Detect which cell encompasses the target text, then output its (X, Y) center coordinate. 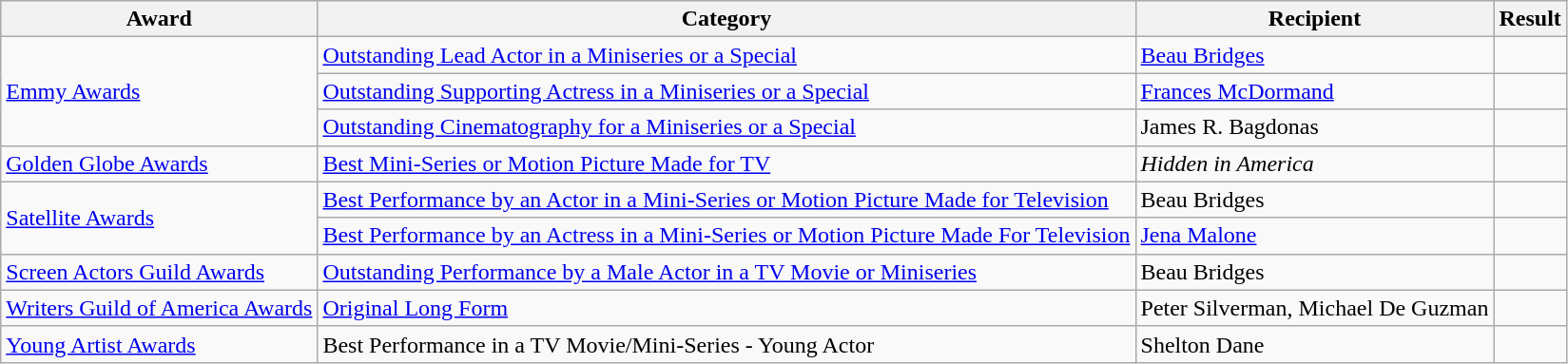
Peter Silverman, Michael De Guzman (1314, 308)
Recipient (1314, 19)
Frances McDormand (1314, 91)
Hidden in America (1314, 163)
Golden Globe Awards (160, 163)
Outstanding Cinematography for a Miniseries or a Special (726, 127)
Young Artist Awards (160, 344)
Writers Guild of America Awards (160, 308)
Best Performance by an Actor in a Mini-Series or Motion Picture Made for Television (726, 200)
Satellite Awards (160, 218)
Emmy Awards (160, 91)
Screen Actors Guild Awards (160, 272)
Best Mini-Series or Motion Picture Made for TV (726, 163)
Best Performance by an Actress in a Mini-Series or Motion Picture Made For Television (726, 236)
Jena Malone (1314, 236)
Outstanding Lead Actor in a Miniseries or a Special (726, 55)
Outstanding Performance by a Male Actor in a TV Movie or Miniseries (726, 272)
Result (1530, 19)
Original Long Form (726, 308)
James R. Bagdonas (1314, 127)
Outstanding Supporting Actress in a Miniseries or a Special (726, 91)
Award (160, 19)
Category (726, 19)
Shelton Dane (1314, 344)
Best Performance in a TV Movie/Mini-Series - Young Actor (726, 344)
